Locate the cell with the specified text and output its (x, y) center coordinate. 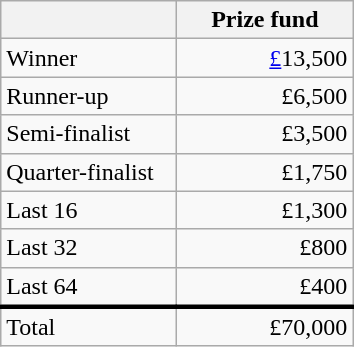
Last 64 (89, 287)
Last 32 (89, 248)
£3,500 (265, 134)
Semi-finalist (89, 134)
£400 (265, 287)
£1,300 (265, 210)
£13,500 (265, 58)
Winner (89, 58)
Runner-up (89, 96)
£70,000 (265, 327)
£800 (265, 248)
Prize fund (265, 20)
Total (89, 327)
£6,500 (265, 96)
Quarter-finalist (89, 172)
£1,750 (265, 172)
Last 16 (89, 210)
